Return the (X, Y) coordinate for the center point of the cell that contains the specified text.  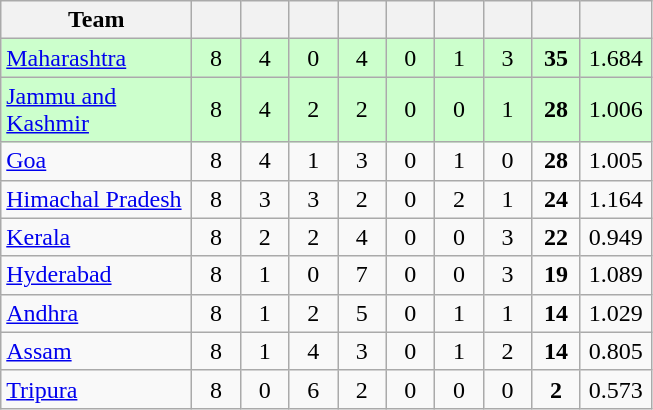
Kerala (96, 237)
6 (314, 389)
1.005 (616, 161)
Assam (96, 351)
1.006 (616, 110)
Goa (96, 161)
Tripura (96, 389)
5 (362, 313)
19 (556, 275)
0.949 (616, 237)
24 (556, 199)
Hyderabad (96, 275)
35 (556, 58)
7 (362, 275)
1.684 (616, 58)
Jammu and Kashmir (96, 110)
22 (556, 237)
Team (96, 20)
1.029 (616, 313)
Maharashtra (96, 58)
0.805 (616, 351)
Himachal Pradesh (96, 199)
1.089 (616, 275)
1.164 (616, 199)
Andhra (96, 313)
0.573 (616, 389)
